Extract the [X, Y] coordinate from the center of the cell holding the provided text.  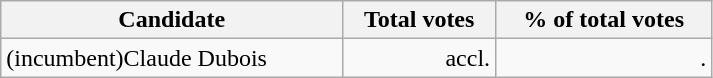
. [604, 58]
% of total votes [604, 20]
Candidate [172, 20]
Total votes [420, 20]
accl. [420, 58]
(incumbent)Claude Dubois [172, 58]
